For the text-containing cell, return its midpoint in [X, Y] coordinate format. 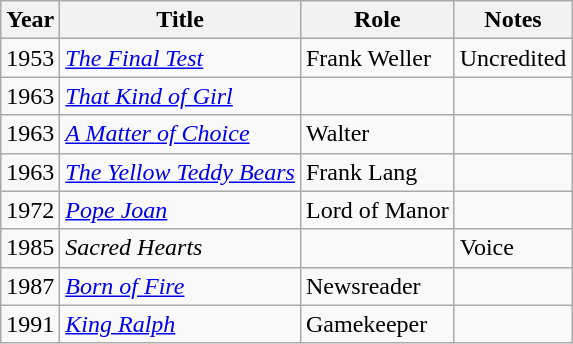
Frank Lang [377, 172]
Lord of Manor [377, 210]
Uncredited [513, 58]
Role [377, 20]
1972 [30, 210]
Notes [513, 20]
Title [180, 20]
Year [30, 20]
Pope Joan [180, 210]
That Kind of Girl [180, 96]
Frank Weller [377, 58]
1953 [30, 58]
The Final Test [180, 58]
1985 [30, 248]
Walter [377, 134]
The Yellow Teddy Bears [180, 172]
1987 [30, 286]
1991 [30, 324]
King Ralph [180, 324]
Newsreader [377, 286]
Born of Fire [180, 286]
Gamekeeper [377, 324]
Sacred Hearts [180, 248]
Voice [513, 248]
A Matter of Choice [180, 134]
